Return [x, y] of the center of cell containing provided text 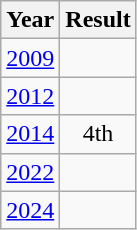
2024 [30, 210]
2014 [30, 134]
Year [30, 20]
2012 [30, 96]
2009 [30, 58]
4th [98, 134]
Result [98, 20]
2022 [30, 172]
